From the cell containing the given text, extract its center point as (X, Y) coordinate. 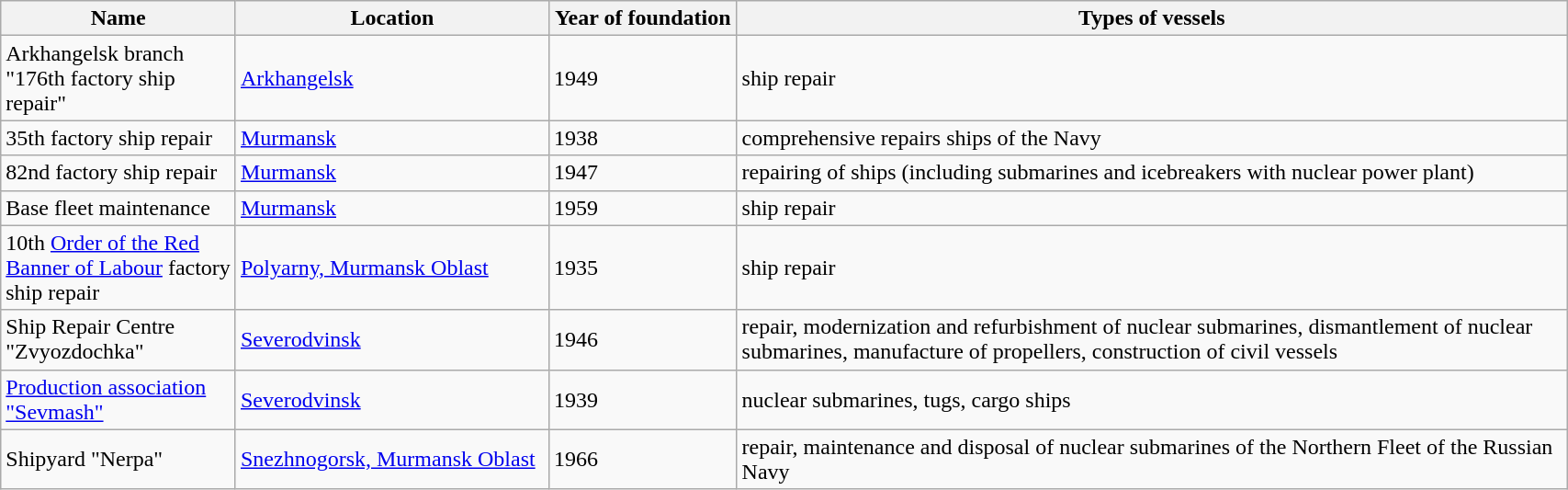
repair, maintenance and disposal of nuclear submarines of the Northern Fleet of the Russian Navy (1152, 460)
Arkhangelsk (391, 78)
repairing of ships (including submarines and icebreakers with nuclear power plant) (1152, 173)
Polyarny, Murmansk Oblast (391, 268)
1947 (643, 173)
Arkhangelsk branch "176th factory ship repair" (118, 78)
Base fleet maintenance (118, 208)
1959 (643, 208)
10th Order of the Red Banner of Labour factory ship repair (118, 268)
comprehensive repairs ships of the Navy (1152, 138)
Production association "Sevmash" (118, 399)
Year of foundation (643, 18)
Shipyard "Nerpa" (118, 460)
1938 (643, 138)
Name (118, 18)
nuclear submarines, tugs, cargo ships (1152, 399)
Types of vessels (1152, 18)
82nd factory ship repair (118, 173)
Snezhnogorsk, Murmansk Oblast (391, 460)
1966 (643, 460)
Ship Repair Centre "Zvyozdochka" (118, 340)
1939 (643, 399)
Location (391, 18)
1946 (643, 340)
1949 (643, 78)
35th factory ship repair (118, 138)
1935 (643, 268)
